Determine the [X, Y] coordinate at the center of the cell enclosing the given text.  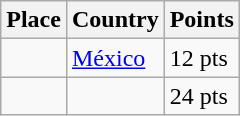
12 pts [202, 58]
Points [202, 20]
Place [34, 20]
Country [115, 20]
México [115, 58]
24 pts [202, 96]
